From the cell containing the given text, extract its center point as (x, y) coordinate. 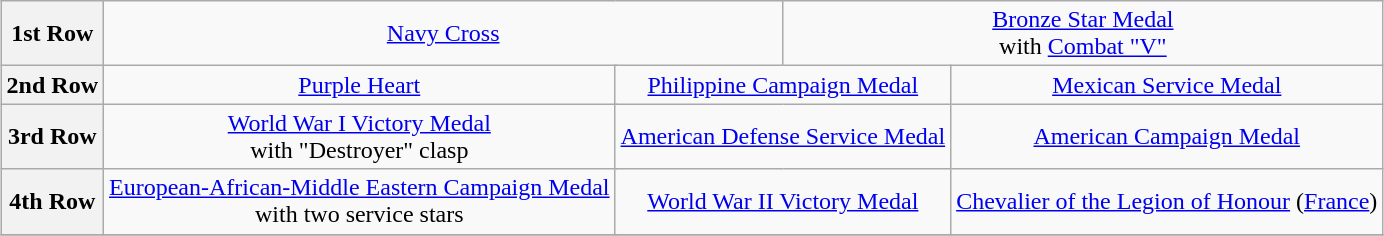
Mexican Service Medal (1167, 85)
Purple Heart (360, 85)
American Campaign Medal (1167, 136)
European-African-Middle Eastern Campaign Medal with two service stars (360, 202)
Bronze Star Medal with Combat "V" (1083, 34)
2nd Row (52, 85)
World War II Victory Medal (783, 202)
Philippine Campaign Medal (783, 85)
3rd Row (52, 136)
1st Row (52, 34)
American Defense Service Medal (783, 136)
4th Row (52, 202)
Chevalier of the Legion of Honour (France) (1167, 202)
World War I Victory Medal with "Destroyer" clasp (360, 136)
Navy Cross (444, 34)
